Determine the (x, y) coordinate at the center of the cell enclosing the given text.  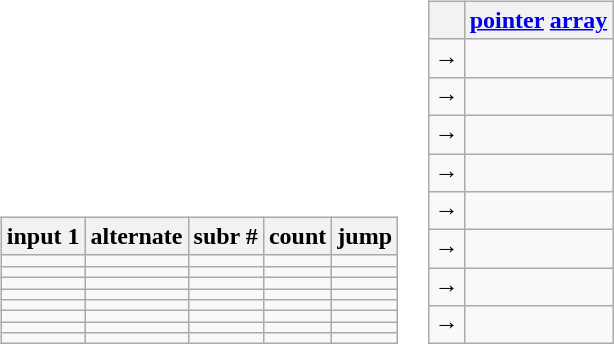
input 1 (43, 236)
jump (365, 236)
alternate (136, 236)
pointer array (538, 20)
count (297, 236)
subr # (226, 236)
